Scan for the cell matching the given text and deliver its (x, y) coordinate at center. 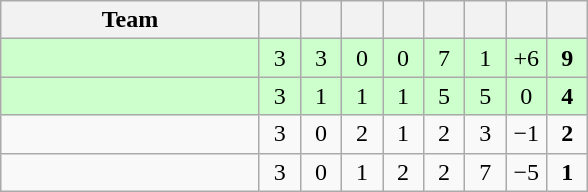
+6 (526, 58)
4 (568, 96)
−5 (526, 172)
9 (568, 58)
−1 (526, 134)
Team (130, 20)
